For the text-containing cell, return its midpoint in [x, y] coordinate format. 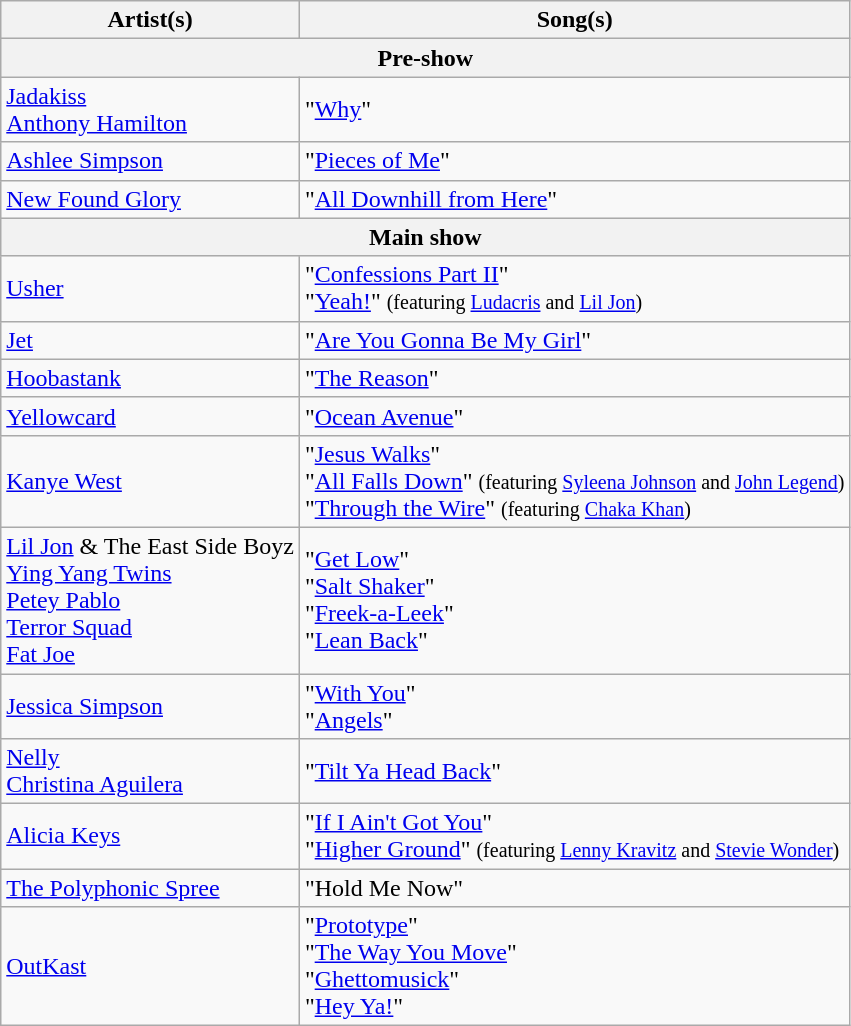
"All Downhill from Here" [574, 199]
"Why" [574, 110]
Alicia Keys [150, 836]
Hoobastank [150, 378]
"Are You Gonna Be My Girl" [574, 340]
"With You" "Angels" [574, 706]
Artist(s) [150, 20]
Yellowcard [150, 416]
"If I Ain't Got You" "Higher Ground" (featuring Lenny Kravitz and Stevie Wonder) [574, 836]
Usher [150, 288]
Lil Jon & The East Side Boyz Ying Yang Twins Petey Pablo Terror Squad Fat Joe [150, 600]
Main show [426, 237]
"Pieces of Me" [574, 161]
Jadakiss Anthony Hamilton [150, 110]
"Confessions Part II" "Yeah!" (featuring Ludacris and Lil Jon) [574, 288]
"Get Low" "Salt Shaker" "Freek-a-Leek" "Lean Back" [574, 600]
Pre-show [426, 58]
Jessica Simpson [150, 706]
"The Reason" [574, 378]
Jet [150, 340]
"Prototype" "The Way You Move" "Ghettomusick" "Hey Ya!" [574, 966]
Song(s) [574, 20]
OutKast [150, 966]
"Hold Me Now" [574, 888]
The Polyphonic Spree [150, 888]
New Found Glory [150, 199]
"Tilt Ya Head Back" [574, 772]
Kanye West [150, 481]
Nelly Christina Aguilera [150, 772]
Ashlee Simpson [150, 161]
"Jesus Walks" "All Falls Down" (featuring Syleena Johnson and John Legend) "Through the Wire" (featuring Chaka Khan) [574, 481]
"Ocean Avenue" [574, 416]
